Locate the cell with the specified text and output its [x, y] center coordinate. 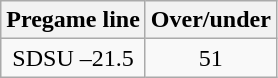
51 [210, 58]
SDSU –21.5 [74, 58]
Pregame line [74, 20]
Over/under [210, 20]
